Scan for the cell matching the given text and deliver its [X, Y] coordinate at center. 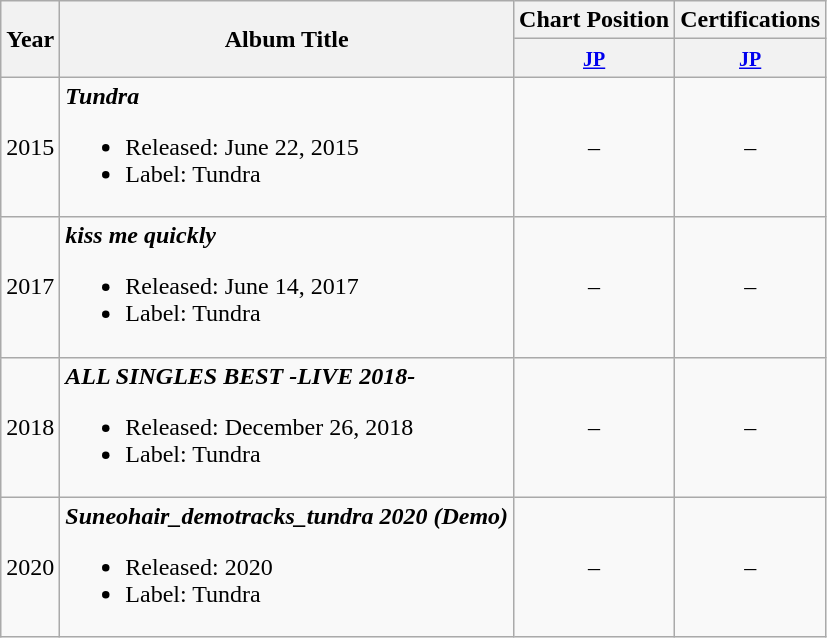
2020 [30, 567]
2015 [30, 147]
2017 [30, 287]
ALL SINGLES BEST -LIVE 2018-Released: December 26, 2018Label: Tundra [287, 427]
2018 [30, 427]
Chart Position [594, 20]
Album Title [287, 39]
Certifications [750, 20]
kiss me quicklyReleased: June 14, 2017Label: Tundra [287, 287]
Year [30, 39]
Suneohair_demotracks_tundra 2020 (Demo)Released: 2020Label: Tundra [287, 567]
TundraReleased: June 22, 2015Label: Tundra [287, 147]
